Find where the given text appears and provide that cell's center as (x, y) coordinate. 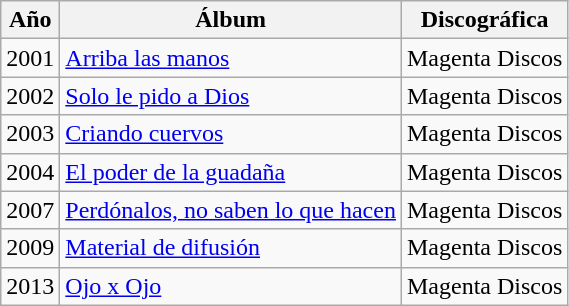
2007 (30, 210)
Perdónalos, no saben lo que hacen (231, 210)
2001 (30, 58)
2013 (30, 286)
2004 (30, 172)
Discográfica (484, 20)
Criando cuervos (231, 134)
2002 (30, 96)
Ojo x Ojo (231, 286)
Solo le pido a Dios (231, 96)
Álbum (231, 20)
2009 (30, 248)
Año (30, 20)
El poder de la guadaña (231, 172)
Arriba las manos (231, 58)
Material de difusión (231, 248)
2003 (30, 134)
